For the text-containing cell, return its midpoint in [x, y] coordinate format. 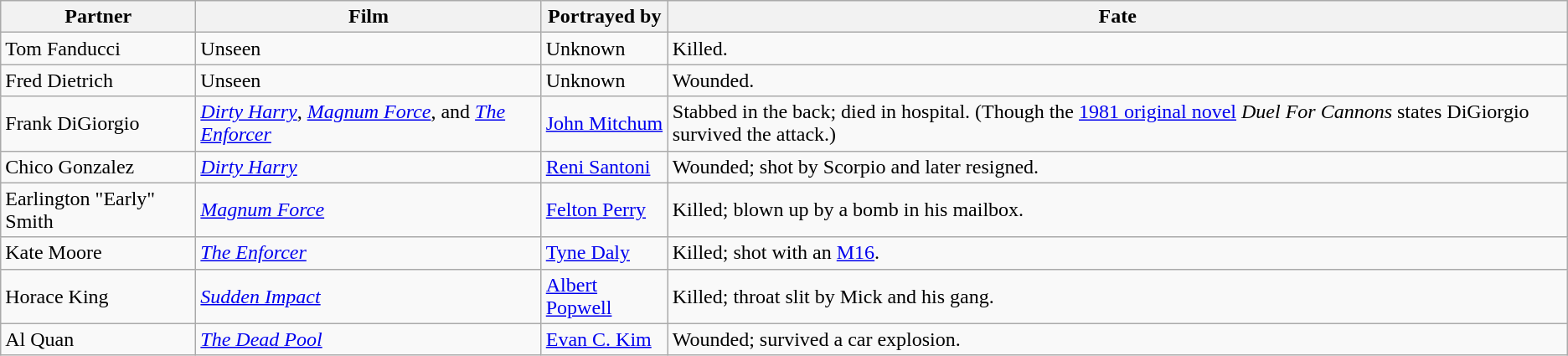
Reni Santoni [605, 167]
Killed; throat slit by Mick and his gang. [1117, 297]
Dirty Harry, Magnum Force, and The Enforcer [369, 124]
Al Quan [99, 339]
Killed. [1117, 49]
Fred Dietrich [99, 80]
The Enforcer [369, 253]
Portrayed by [605, 17]
Horace King [99, 297]
Evan C. Kim [605, 339]
Earlington "Early" Smith [99, 209]
Fate [1117, 17]
Frank DiGiorgio [99, 124]
Killed; blown up by a bomb in his mailbox. [1117, 209]
Magnum Force [369, 209]
Wounded; survived a car explosion. [1117, 339]
Felton Perry [605, 209]
John Mitchum [605, 124]
Tyne Daly [605, 253]
Kate Moore [99, 253]
Wounded. [1117, 80]
Partner [99, 17]
Stabbed in the back; died in hospital. (Though the 1981 original novel Duel For Cannons states DiGiorgio survived the attack.) [1117, 124]
Albert Popwell [605, 297]
Film [369, 17]
Killed; shot with an M16. [1117, 253]
Dirty Harry [369, 167]
Wounded; shot by Scorpio and later resigned. [1117, 167]
The Dead Pool [369, 339]
Chico Gonzalez [99, 167]
Sudden Impact [369, 297]
Tom Fanducci [99, 49]
